Search for the cell housing the specified text and yield its (x, y) center coordinate. 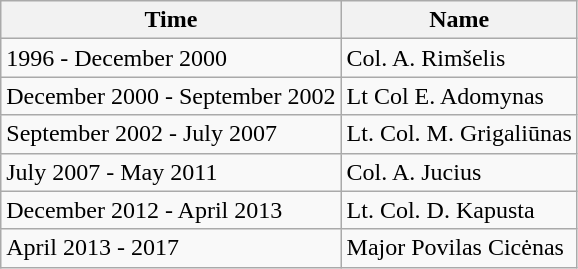
September 2002 - July 2007 (171, 134)
July 2007 - May 2011 (171, 172)
December 2012 - April 2013 (171, 210)
Name (459, 20)
Lt. Col. D. Kapusta (459, 210)
Col. A. Jucius (459, 172)
Col. A. Rimšelis (459, 58)
Lt. Col. M. Grigaliūnas (459, 134)
1996 - December 2000 (171, 58)
Major Povilas Cicėnas (459, 248)
December 2000 - September 2002 (171, 96)
April 2013 - 2017 (171, 248)
Lt Col E. Adomynas (459, 96)
Time (171, 20)
